Determine the [X, Y] coordinate at the center of the cell enclosing the given text.  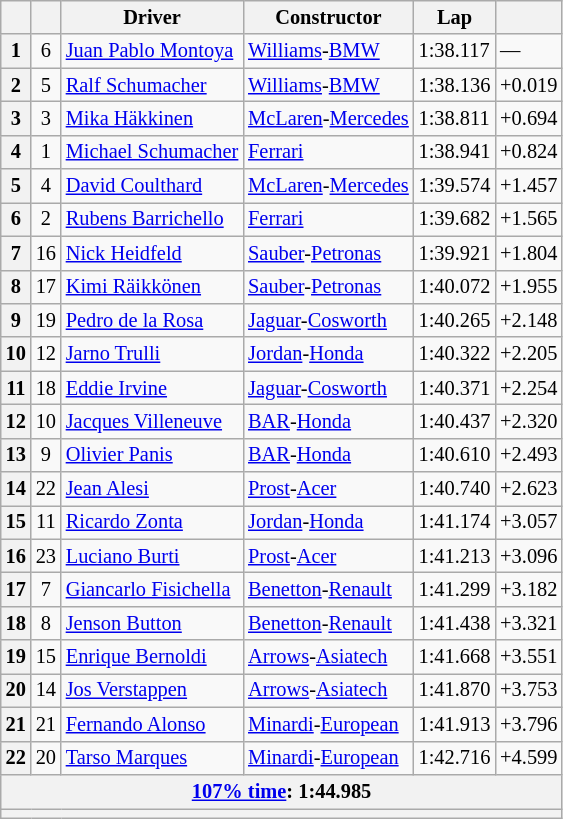
Olivier Panis [152, 455]
+2.623 [528, 489]
+2.148 [528, 320]
1:39.921 [455, 253]
Michael Schumacher [152, 152]
Luciano Burti [152, 556]
Driver [152, 17]
+1.565 [528, 219]
+2.320 [528, 421]
Ricardo Zonta [152, 522]
23 [46, 556]
1:41.213 [455, 556]
Jarno Trulli [152, 354]
+3.096 [528, 556]
1:40.437 [455, 421]
Jos Verstappen [152, 690]
1:38.136 [455, 85]
Rubens Barrichello [152, 219]
Jean Alesi [152, 489]
1:42.716 [455, 758]
13 [16, 455]
+1.804 [528, 253]
1:40.265 [455, 320]
Jenson Button [152, 623]
1:38.811 [455, 118]
Constructor [328, 17]
Mika Häkkinen [152, 118]
1:39.574 [455, 186]
Ralf Schumacher [152, 85]
+3.321 [528, 623]
— [528, 51]
1:40.072 [455, 287]
Tarso Marques [152, 758]
1:41.174 [455, 522]
David Coulthard [152, 186]
107% time: 1:44.985 [282, 791]
+3.796 [528, 724]
Pedro de la Rosa [152, 320]
+3.057 [528, 522]
1:38.117 [455, 51]
+2.254 [528, 388]
+1.955 [528, 287]
1:41.438 [455, 623]
+3.551 [528, 657]
1:39.682 [455, 219]
1:40.740 [455, 489]
1:40.371 [455, 388]
Giancarlo Fisichella [152, 589]
1:41.668 [455, 657]
Fernando Alonso [152, 724]
+2.205 [528, 354]
Eddie Irvine [152, 388]
+0.694 [528, 118]
+4.599 [528, 758]
Enrique Bernoldi [152, 657]
1:40.610 [455, 455]
Nick Heidfeld [152, 253]
1:41.870 [455, 690]
+3.753 [528, 690]
+1.457 [528, 186]
+3.182 [528, 589]
+0.019 [528, 85]
1:41.913 [455, 724]
1:40.322 [455, 354]
1:41.299 [455, 589]
+0.824 [528, 152]
Kimi Räikkönen [152, 287]
+2.493 [528, 455]
Juan Pablo Montoya [152, 51]
1:38.941 [455, 152]
Lap [455, 17]
Jacques Villeneuve [152, 421]
